Locate the cell with the specified text and output its [x, y] center coordinate. 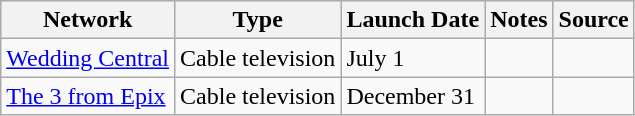
Notes [519, 20]
Type [258, 20]
July 1 [413, 58]
The 3 from Epix [88, 96]
Network [88, 20]
Source [594, 20]
Launch Date [413, 20]
Wedding Central [88, 58]
December 31 [413, 96]
